Identify which cell holds the provided text, then report its [x, y] central coordinate. 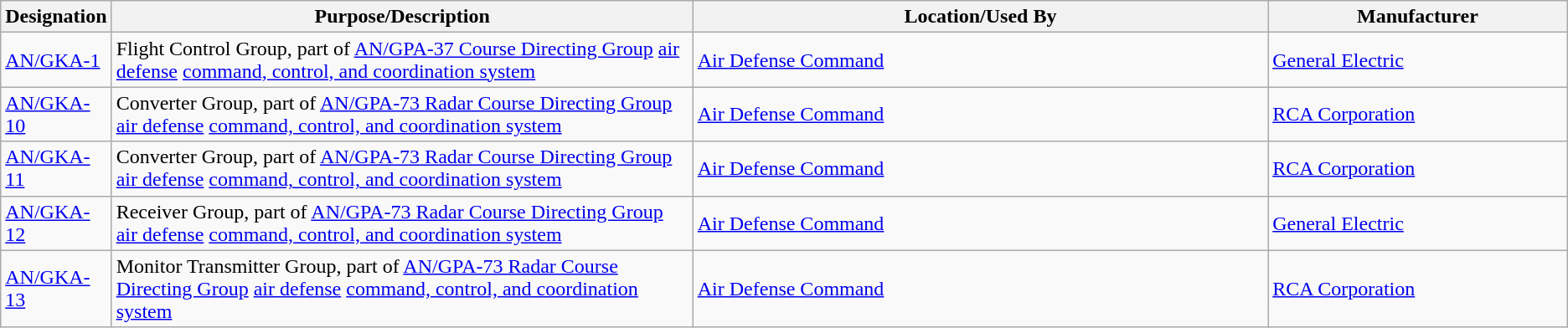
Flight Control Group, part of AN/GPA-37 Course Directing Group air defense command, control, and coordination system [402, 60]
AN/GKA-12 [56, 223]
Monitor Transmitter Group, part of AN/GPA-73 Radar Course Directing Group air defense command, control, and coordination system [402, 289]
Location/Used By [980, 17]
Manufacturer [1418, 17]
Receiver Group, part of AN/GPA-73 Radar Course Directing Group air defense command, control, and coordination system [402, 223]
AN/GKA-10 [56, 114]
Designation [56, 17]
AN/GKA-1 [56, 60]
Purpose/Description [402, 17]
AN/GKA-11 [56, 169]
AN/GKA-13 [56, 289]
